Find where the given text appears and provide that cell's center as (X, Y) coordinate. 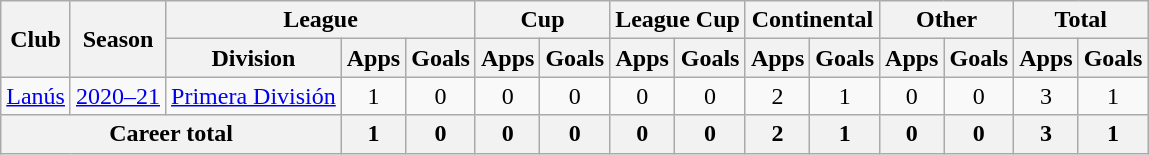
Primera División (254, 96)
2020–21 (118, 96)
Cup (542, 20)
Career total (171, 134)
Other (947, 20)
Season (118, 39)
Division (254, 58)
Lanús (36, 96)
Continental (812, 20)
Club (36, 39)
League (321, 20)
Total (1081, 20)
League Cup (678, 20)
